Scan for the cell matching the given text and deliver its (x, y) coordinate at center. 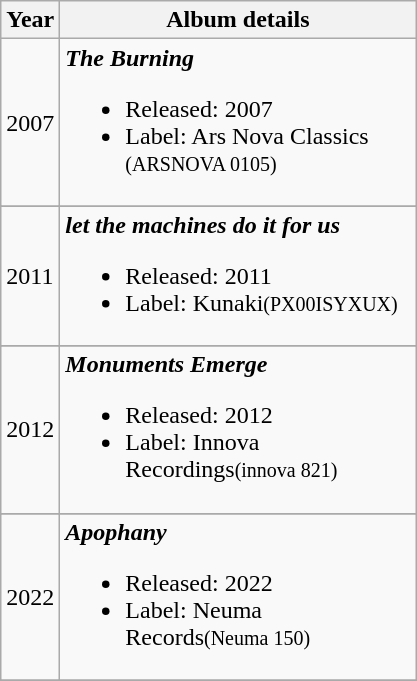
2022 (30, 596)
2012 (30, 430)
Album details (238, 20)
let the machines do it for usReleased: 2011Label: Kunaki(PX00ISYXUX) (238, 276)
ApophanyReleased: 2022Label: Neuma Records(Neuma 150) (238, 596)
2007 (30, 122)
Year (30, 20)
The BurningReleased: 2007Label: Ars Nova Classics (ARSNOVA 0105) (238, 122)
Monuments EmergeReleased: 2012Label: Innova Recordings(innova 821) (238, 430)
2011 (30, 276)
